Extract the (x, y) coordinate from the center of the cell holding the provided text.  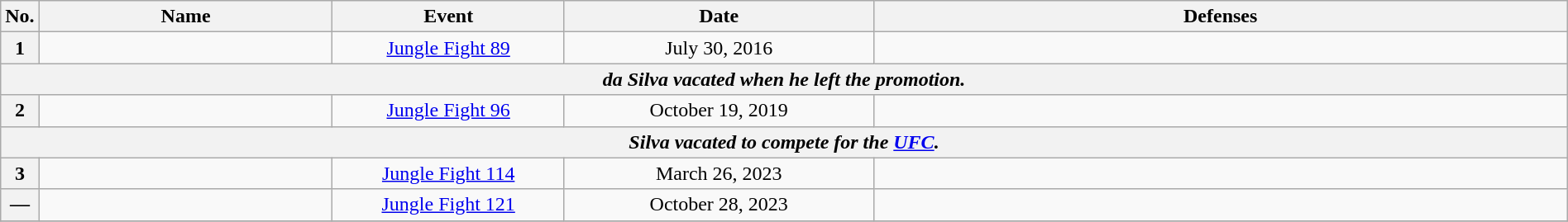
No. (20, 17)
Silva vacated to compete for the UFC. (784, 142)
3 (20, 173)
Event (448, 17)
1 (20, 48)
2 (20, 111)
July 30, 2016 (719, 48)
October 28, 2023 (719, 205)
October 19, 2019 (719, 111)
da Silva vacated when he left the promotion. (784, 79)
Jungle Fight 121 (448, 205)
Jungle Fight 96 (448, 111)
Name (185, 17)
Jungle Fight 89 (448, 48)
Defenses (1221, 17)
— (20, 205)
March 26, 2023 (719, 173)
Date (719, 17)
Jungle Fight 114 (448, 173)
